Search for the cell housing the specified text and yield its [X, Y] center coordinate. 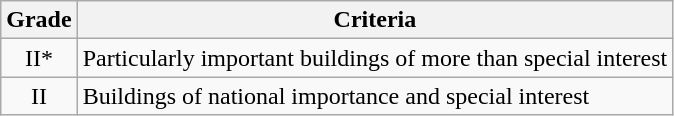
Buildings of national importance and special interest [375, 96]
Particularly important buildings of more than special interest [375, 58]
II* [39, 58]
II [39, 96]
Criteria [375, 20]
Grade [39, 20]
